From the cell containing the given text, extract its center point as (x, y) coordinate. 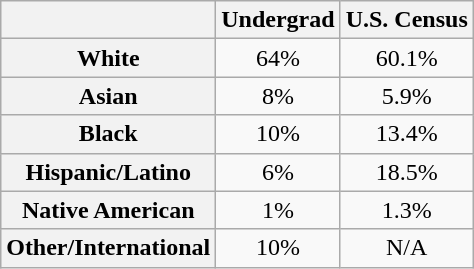
13.4% (406, 134)
Asian (108, 96)
U.S. Census (406, 20)
6% (278, 172)
White (108, 58)
60.1% (406, 58)
Hispanic/Latino (108, 172)
Black (108, 134)
Native American (108, 210)
Other/International (108, 248)
N/A (406, 248)
1% (278, 210)
5.9% (406, 96)
64% (278, 58)
8% (278, 96)
1.3% (406, 210)
18.5% (406, 172)
Undergrad (278, 20)
